Return (x, y) of the center of cell containing provided text 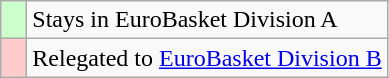
Stays in EuroBasket Division A (207, 20)
Relegated to EuroBasket Division B (207, 58)
